Identify which cell holds the provided text, then report its [x, y] central coordinate. 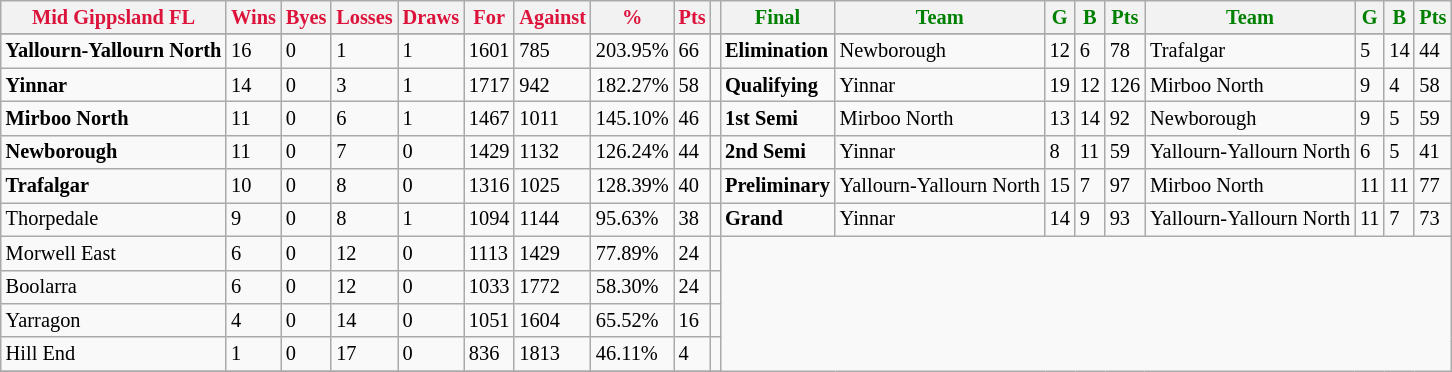
Morwell East [114, 253]
1604 [552, 320]
38 [692, 219]
93 [1125, 219]
Qualifying [778, 85]
Boolarra [114, 287]
1144 [552, 219]
Wins [254, 17]
92 [1125, 118]
Elimination [778, 51]
1094 [489, 219]
46.11% [632, 354]
182.27% [632, 85]
13 [1060, 118]
77 [1432, 186]
1051 [489, 320]
41 [1432, 152]
145.10% [632, 118]
95.63% [632, 219]
1033 [489, 287]
Hill End [114, 354]
Preliminary [778, 186]
2nd Semi [778, 152]
1132 [552, 152]
19 [1060, 85]
40 [692, 186]
942 [552, 85]
46 [692, 118]
128.39% [632, 186]
1011 [552, 118]
15 [1060, 186]
Thorpedale [114, 219]
785 [552, 51]
126 [1125, 85]
77.89% [632, 253]
% [632, 17]
Draws [431, 17]
Mid Gippsland FL [114, 17]
1113 [489, 253]
17 [364, 354]
10 [254, 186]
1601 [489, 51]
1025 [552, 186]
126.24% [632, 152]
1467 [489, 118]
97 [1125, 186]
65.52% [632, 320]
Grand [778, 219]
1772 [552, 287]
Against [552, 17]
Yarragon [114, 320]
203.95% [632, 51]
58.30% [632, 287]
Losses [364, 17]
66 [692, 51]
1717 [489, 85]
Final [778, 17]
836 [489, 354]
1st Semi [778, 118]
73 [1432, 219]
78 [1125, 51]
1813 [552, 354]
Byes [306, 17]
For [489, 17]
3 [364, 85]
1316 [489, 186]
